Provide the [x, y] coordinate of the cell's center where the given text is located.  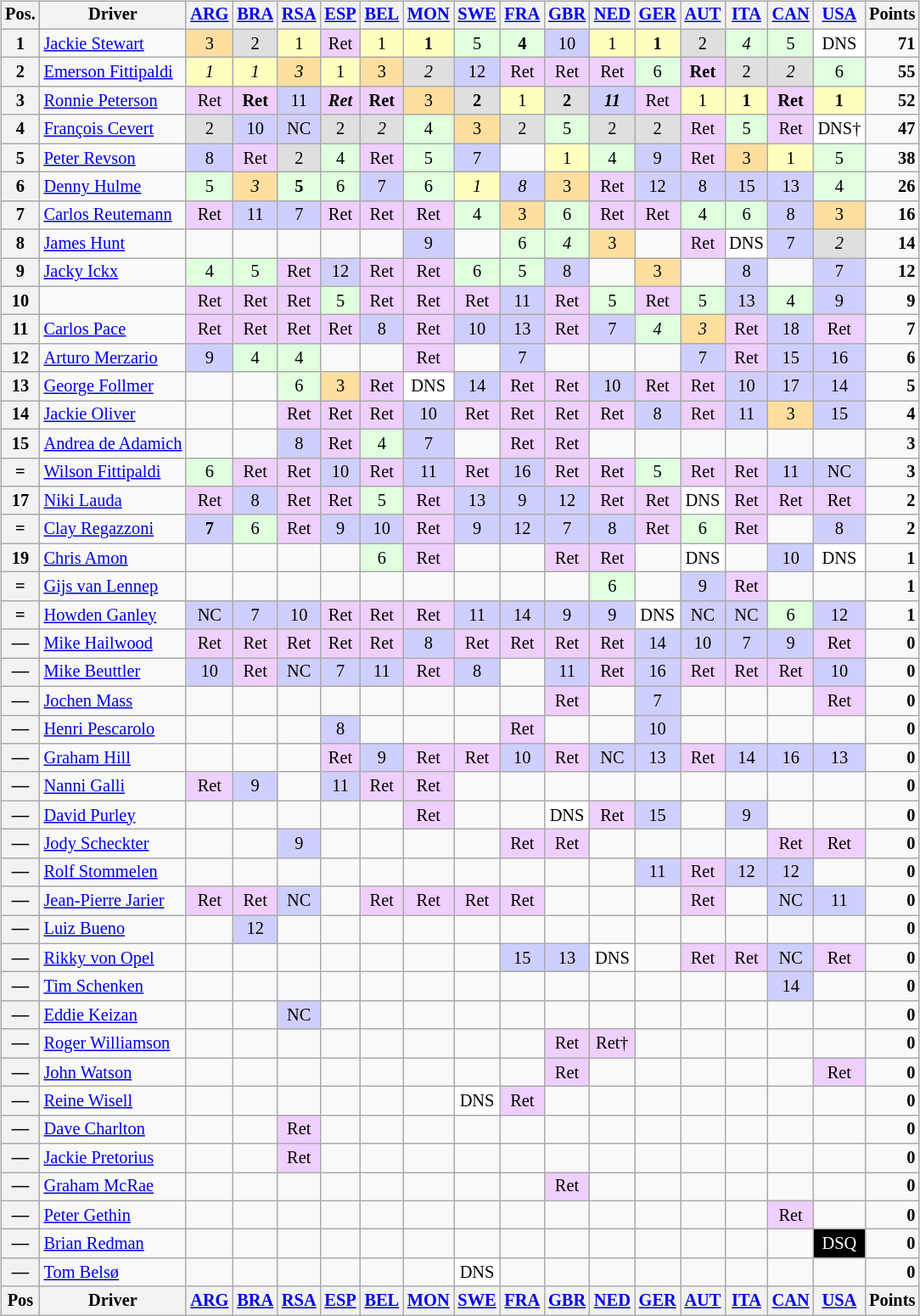
Rikky von Opel [114, 958]
Emerson Fittipaldi [114, 72]
George Follmer [114, 386]
Tim Schenken [114, 987]
Ret† [613, 1043]
Roger Williamson [114, 1043]
19 [20, 558]
Jackie Pretorius [114, 1158]
Luiz Bueno [114, 930]
François Cevert [114, 129]
Jochen Mass [114, 700]
Jackie Oliver [114, 415]
52 [892, 101]
Jacky Ickx [114, 273]
Carlos Reutemann [114, 215]
Pos. [20, 15]
55 [892, 72]
DNS† [840, 129]
Wilson Fittipaldi [114, 472]
Graham McRae [114, 1187]
Reine Wisell [114, 1101]
Eddie Keizan [114, 1015]
Pos [20, 1301]
26 [892, 187]
Tom Belsø [114, 1273]
38 [892, 158]
Gijs van Lennep [114, 587]
18 [791, 329]
DSQ [840, 1244]
Andrea de Adamich [114, 443]
Carlos Pace [114, 329]
47 [892, 129]
Peter Gethin [114, 1215]
Niki Lauda [114, 501]
Jody Scheckter [114, 844]
Mike Hailwood [114, 644]
Dave Charlton [114, 1129]
Howden Ganley [114, 615]
Ronnie Peterson [114, 101]
Peter Revson [114, 158]
Rolf Stommelen [114, 872]
John Watson [114, 1072]
Chris Amon [114, 558]
Denny Hulme [114, 187]
71 [892, 43]
David Purley [114, 815]
Clay Regazzoni [114, 529]
Graham Hill [114, 758]
Jackie Stewart [114, 43]
Jean-Pierre Jarier [114, 901]
Nanni Galli [114, 786]
Mike Beuttler [114, 672]
Brian Redman [114, 1244]
Henri Pescarolo [114, 729]
Arturo Merzario [114, 358]
James Hunt [114, 244]
